Determine the (x, y) coordinate at the center of the cell enclosing the given text.  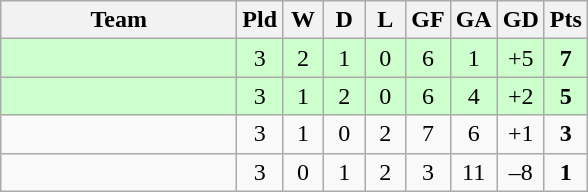
Team (119, 20)
Pts (566, 20)
W (304, 20)
5 (566, 96)
11 (474, 172)
4 (474, 96)
–8 (520, 172)
GA (474, 20)
+5 (520, 58)
GF (428, 20)
GD (520, 20)
D (344, 20)
+1 (520, 134)
L (386, 20)
+2 (520, 96)
Pld (260, 20)
